Output the [x, y] coordinate of the center of the cell containing the given text.  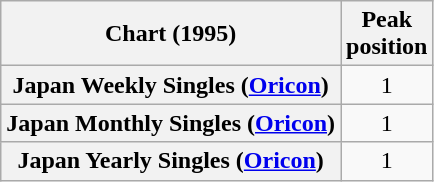
Japan Yearly Singles (Oricon) [171, 161]
Japan Weekly Singles (Oricon) [171, 85]
Chart (1995) [171, 34]
Japan Monthly Singles (Oricon) [171, 123]
Peakposition [387, 34]
